Extract the [x, y] coordinate from the center of the cell holding the provided text.  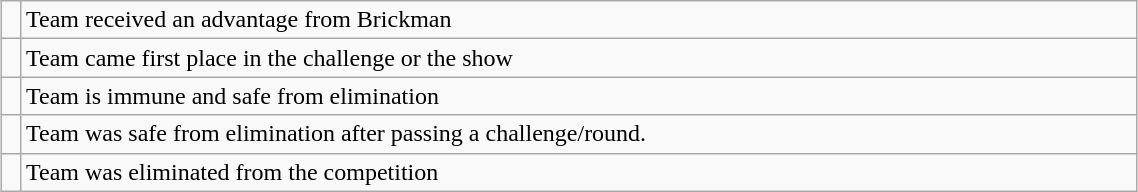
Team was eliminated from the competition [578, 172]
Team received an advantage from Brickman [578, 20]
Team is immune and safe from elimination [578, 96]
Team came first place in the challenge or the show [578, 58]
Team was safe from elimination after passing a challenge/round. [578, 134]
